Return the [X, Y] coordinate for the center point of the cell that contains the specified text.  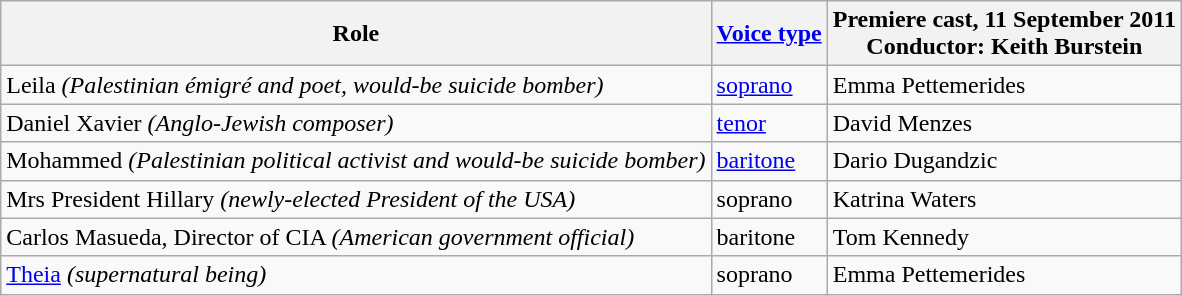
Tom Kennedy [1004, 237]
Katrina Waters [1004, 199]
Mohammed (Palestinian political activist and would-be suicide bomber) [356, 161]
Mrs President Hillary (newly-elected President of the USA) [356, 199]
Leila (Palestinian émigré and poet, would-be suicide bomber) [356, 85]
Theia (supernatural being) [356, 275]
tenor [769, 123]
Daniel Xavier (Anglo-Jewish composer) [356, 123]
Role [356, 34]
David Menzes [1004, 123]
Carlos Masueda, Director of CIA (American government official) [356, 237]
Premiere cast, 11 September 2011Conductor: Keith Burstein [1004, 34]
Dario Dugandzic [1004, 161]
Voice type [769, 34]
